Return [X, Y] of the center of cell containing provided text 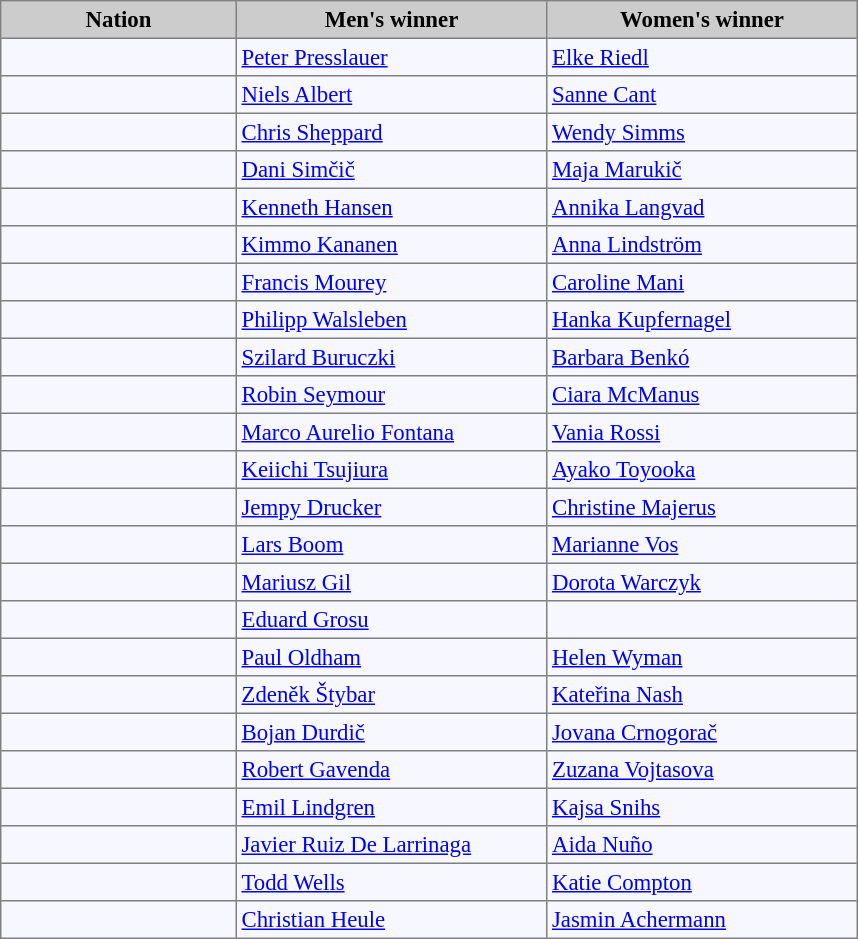
Jovana Crnogorač [702, 732]
Emil Lindgren [391, 807]
Anna Lindström [702, 245]
Zdeněk Štybar [391, 695]
Eduard Grosu [391, 620]
Mariusz Gil [391, 582]
Ciara McManus [702, 395]
Wendy Simms [702, 132]
Christian Heule [391, 920]
Bojan Durdič [391, 732]
Lars Boom [391, 545]
Marco Aurelio Fontana [391, 432]
Chris Sheppard [391, 132]
Todd Wells [391, 882]
Szilard Buruczki [391, 357]
Jasmin Achermann [702, 920]
Helen Wyman [702, 657]
Dani Simčič [391, 170]
Kimmo Kananen [391, 245]
Barbara Benkó [702, 357]
Philipp Walsleben [391, 320]
Robin Seymour [391, 395]
Kajsa Snihs [702, 807]
Sanne Cant [702, 95]
Robert Gavenda [391, 770]
Maja Marukič [702, 170]
Elke Riedl [702, 57]
Kenneth Hansen [391, 207]
Men's winner [391, 20]
Nation [119, 20]
Ayako Toyooka [702, 470]
Women's winner [702, 20]
Hanka Kupfernagel [702, 320]
Jempy Drucker [391, 507]
Francis Mourey [391, 282]
Katie Compton [702, 882]
Paul Oldham [391, 657]
Aida Nuño [702, 845]
Peter Presslauer [391, 57]
Annika Langvad [702, 207]
Niels Albert [391, 95]
Javier Ruiz De Larrinaga [391, 845]
Marianne Vos [702, 545]
Zuzana Vojtasova [702, 770]
Keiichi Tsujiura [391, 470]
Christine Majerus [702, 507]
Vania Rossi [702, 432]
Caroline Mani [702, 282]
Kateřina Nash [702, 695]
Dorota Warczyk [702, 582]
